Find where the given text appears and provide that cell's center as (x, y) coordinate. 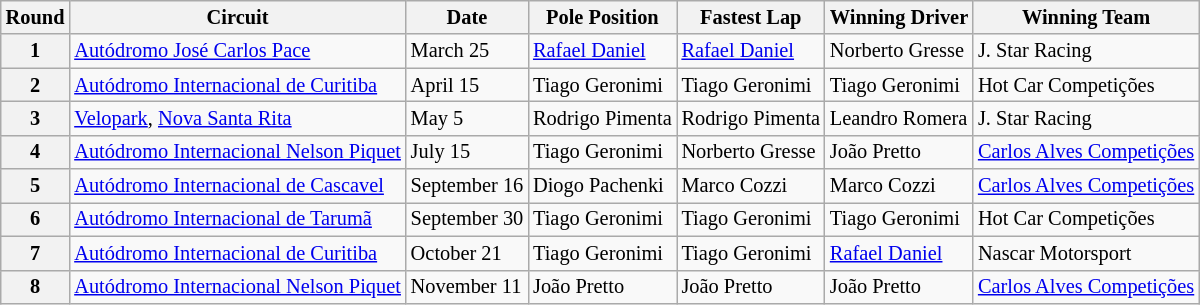
Velopark, Nova Santa Rita (237, 118)
September 30 (467, 219)
Diogo Pachenki (602, 186)
Winning Team (1086, 17)
November 11 (467, 287)
4 (36, 152)
Pole Position (602, 17)
6 (36, 219)
Round (36, 17)
Leandro Romera (899, 118)
September 16 (467, 186)
April 15 (467, 85)
Date (467, 17)
7 (36, 253)
Fastest Lap (751, 17)
Circuit (237, 17)
1 (36, 51)
Winning Driver (899, 17)
May 5 (467, 118)
March 25 (467, 51)
Autódromo José Carlos Pace (237, 51)
8 (36, 287)
3 (36, 118)
Autódromo Internacional de Tarumã (237, 219)
Nascar Motorsport (1086, 253)
July 15 (467, 152)
2 (36, 85)
Autódromo Internacional de Cascavel (237, 186)
5 (36, 186)
October 21 (467, 253)
